Locate the cell with the specified text and output its [x, y] center coordinate. 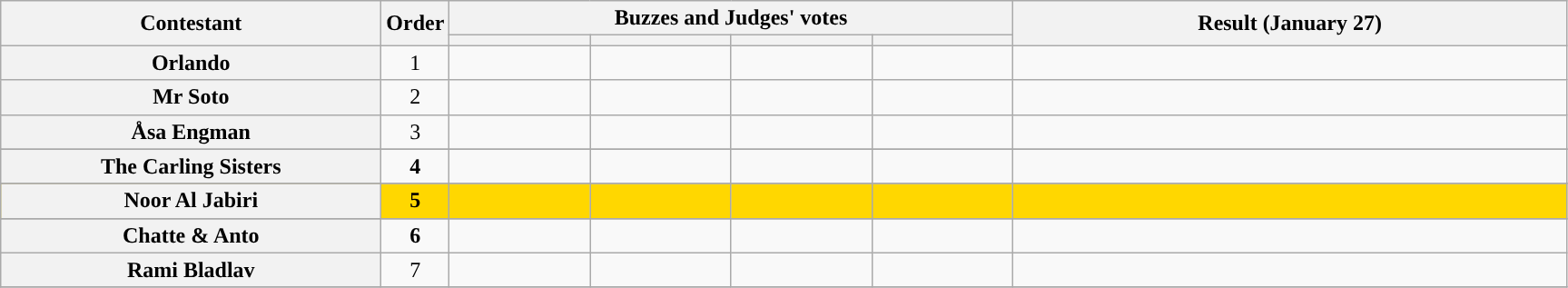
3 [416, 132]
4 [416, 166]
5 [416, 201]
Contestant [191, 24]
Order [416, 24]
7 [416, 270]
Chatte & Anto [191, 235]
1 [416, 63]
2 [416, 97]
Rami Bladlav [191, 270]
Noor Al Jabiri [191, 201]
Buzzes and Judges' votes [731, 18]
6 [416, 235]
The Carling Sisters [191, 166]
Result (January 27) [1289, 24]
Mr Soto [191, 97]
Åsa Engman [191, 132]
Orlando [191, 63]
